Identify which cell holds the provided text, then report its [X, Y] central coordinate. 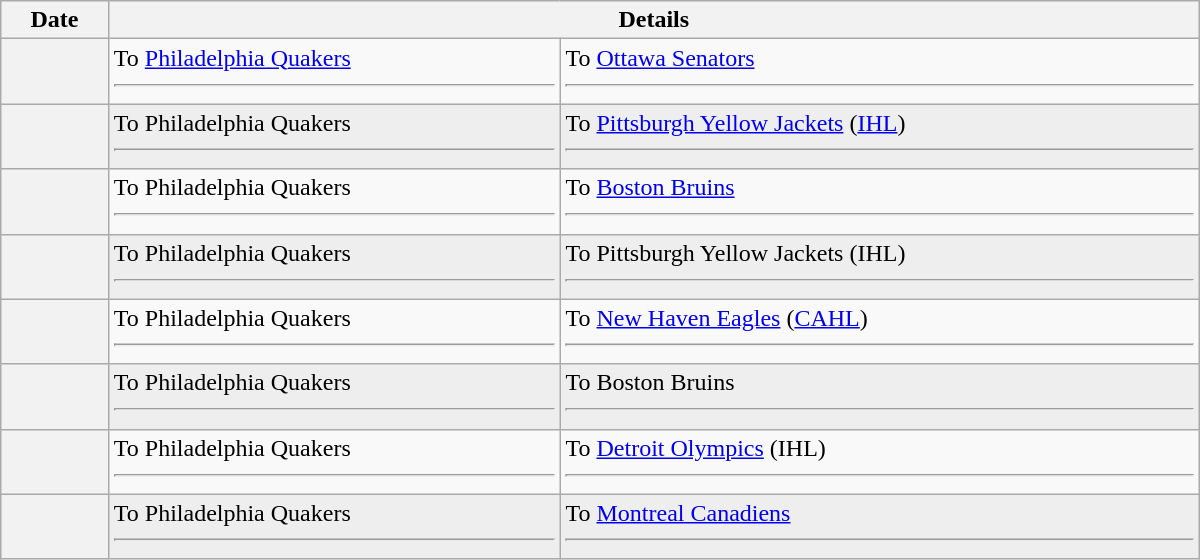
To Ottawa Senators [880, 72]
To New Haven Eagles (CAHL) [880, 332]
Date [55, 20]
Details [654, 20]
To Detroit Olympics (IHL) [880, 462]
To Montreal Canadiens [880, 526]
